Provide the [X, Y] coordinate of the cell's center where the given text is located.  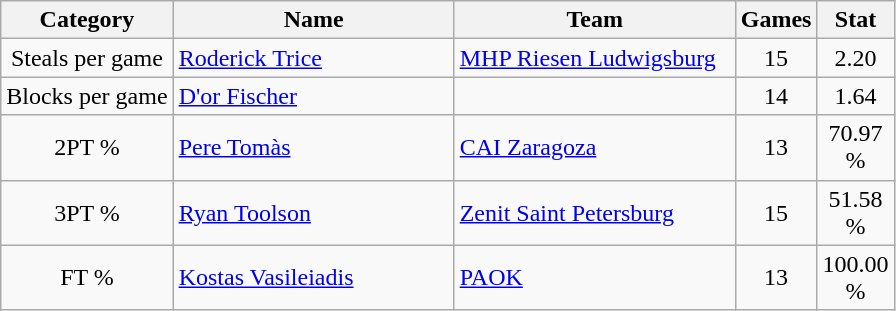
Team [594, 20]
14 [776, 96]
70.97 % [856, 148]
FT % [87, 278]
Zenit Saint Petersburg [594, 212]
Kostas Vasileiadis [314, 278]
MHP Riesen Ludwigsburg [594, 58]
D'or Fischer [314, 96]
Steals per game [87, 58]
Games [776, 20]
2.20 [856, 58]
Stat [856, 20]
Roderick Trice [314, 58]
Ryan Toolson [314, 212]
100.00 % [856, 278]
51.58 % [856, 212]
1.64 [856, 96]
Blocks per game [87, 96]
CAI Zaragoza [594, 148]
Name [314, 20]
Category [87, 20]
2PT % [87, 148]
Pere Tomàs [314, 148]
3PT % [87, 212]
PAOK [594, 278]
